For the text-containing cell, return its midpoint in [x, y] coordinate format. 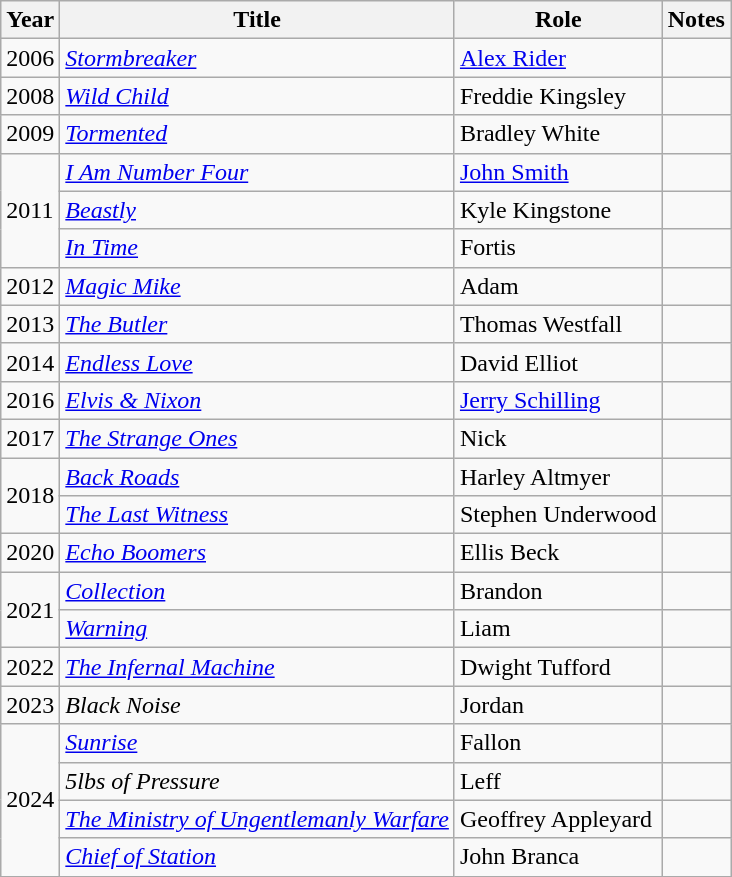
Fallon [558, 743]
Freddie Kingsley [558, 96]
2023 [30, 705]
Kyle Kingstone [558, 210]
Dwight Tufford [558, 667]
Year [30, 20]
Ellis Beck [558, 553]
2018 [30, 496]
2014 [30, 362]
Harley Altmyer [558, 477]
Back Roads [258, 477]
Alex Rider [558, 58]
Liam [558, 629]
Geoffrey Appleyard [558, 819]
The Ministry of Ungentlemanly Warfare [258, 819]
Thomas Westfall [558, 324]
Beastly [258, 210]
Tormented [258, 134]
Sunrise [258, 743]
Jerry Schilling [558, 400]
2013 [30, 324]
In Time [258, 248]
Jordan [558, 705]
5lbs of Pressure [258, 781]
Magic Mike [258, 286]
2012 [30, 286]
2024 [30, 800]
2022 [30, 667]
The Last Witness [258, 515]
Fortis [558, 248]
John Smith [558, 172]
The Infernal Machine [258, 667]
2011 [30, 210]
2016 [30, 400]
Collection [258, 591]
2021 [30, 610]
Black Noise [258, 705]
2017 [30, 438]
Bradley White [558, 134]
2008 [30, 96]
I Am Number Four [258, 172]
Stormbreaker [258, 58]
Echo Boomers [258, 553]
2006 [30, 58]
Role [558, 20]
Warning [258, 629]
Elvis & Nixon [258, 400]
Leff [558, 781]
John Branca [558, 857]
The Strange Ones [258, 438]
Stephen Underwood [558, 515]
2020 [30, 553]
Endless Love [258, 362]
2009 [30, 134]
David Elliot [558, 362]
Notes [696, 20]
The Butler [258, 324]
Adam [558, 286]
Chief of Station [258, 857]
Nick [558, 438]
Title [258, 20]
Wild Child [258, 96]
Brandon [558, 591]
